Search for the cell housing the specified text and yield its (X, Y) center coordinate. 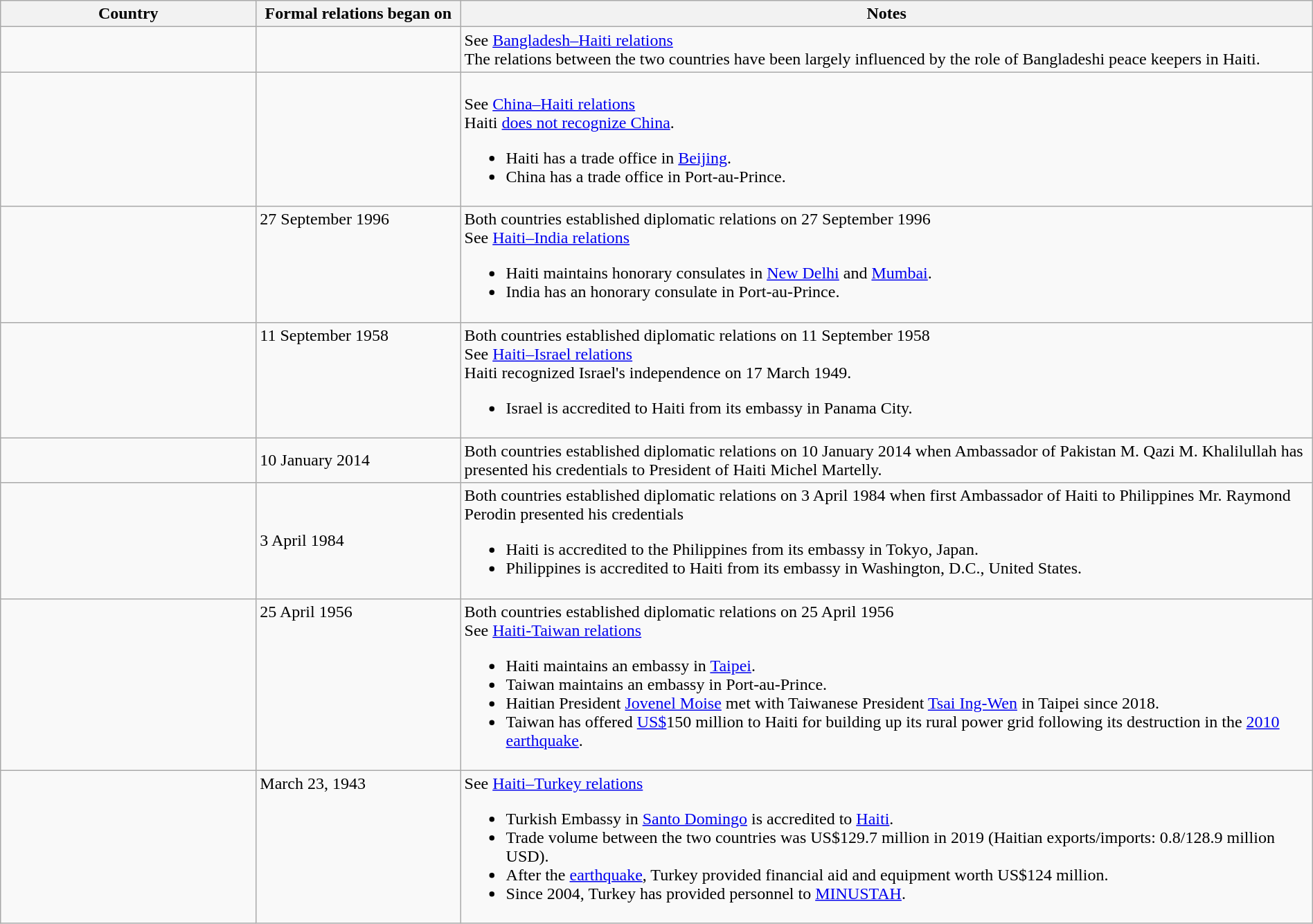
See Bangladesh–Haiti relationsThe relations between the two countries have been largely influenced by the role of Bangladeshi peace keepers in Haiti. (886, 50)
Country (129, 14)
27 September 1996 (359, 265)
11 September 1958 (359, 380)
Notes (886, 14)
See China–Haiti relationsHaiti does not recognize China.Haiti has a trade office in Beijing.China has a trade office in Port-au-Prince. (886, 139)
10 January 2014 (359, 460)
3 April 1984 (359, 540)
March 23, 1943 (359, 846)
25 April 1956 (359, 684)
Formal relations began on (359, 14)
